Identify which cell holds the provided text, then report its (x, y) central coordinate. 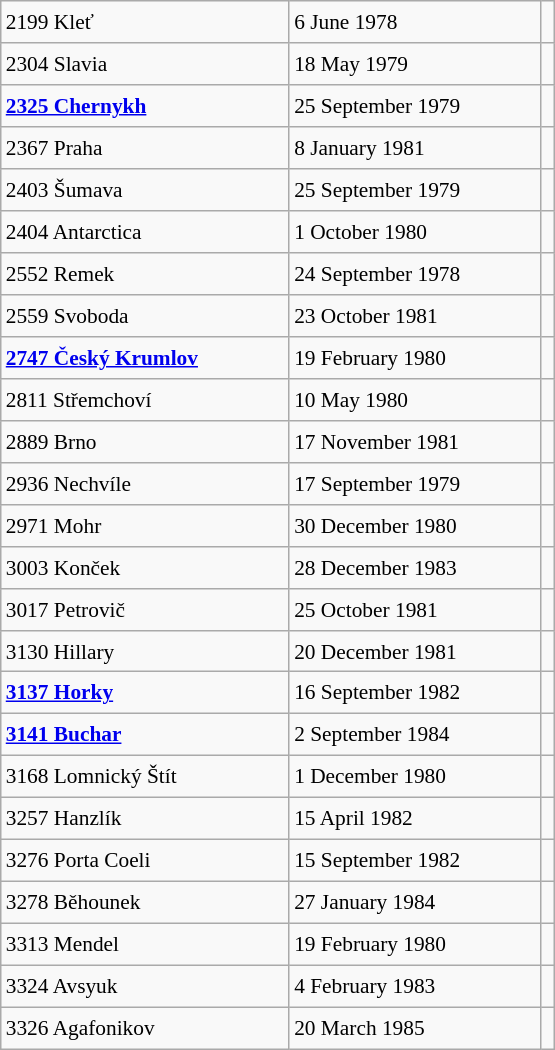
30 December 1980 (414, 525)
3130 Hillary (145, 651)
20 December 1981 (414, 651)
2559 Svoboda (145, 316)
4 February 1983 (414, 986)
20 March 1985 (414, 1028)
3017 Petrovič (145, 609)
15 September 1982 (414, 861)
2404 Antarctica (145, 232)
24 September 1978 (414, 274)
2403 Šumava (145, 190)
15 April 1982 (414, 819)
27 January 1984 (414, 903)
2304 Slavia (145, 64)
23 October 1981 (414, 316)
25 October 1981 (414, 609)
1 December 1980 (414, 777)
17 November 1981 (414, 441)
2971 Mohr (145, 525)
8 January 1981 (414, 148)
2936 Nechvíle (145, 483)
2199 Kleť (145, 22)
6 June 1978 (414, 22)
10 May 1980 (414, 399)
3324 Avsyuk (145, 986)
3003 Konček (145, 567)
2889 Brno (145, 441)
2325 Chernykh (145, 106)
3313 Mendel (145, 945)
2811 Střemchoví (145, 399)
18 May 1979 (414, 64)
3137 Horky (145, 693)
28 December 1983 (414, 567)
3278 Běhounek (145, 903)
2367 Praha (145, 148)
1 October 1980 (414, 232)
3168 Lomnický Štít (145, 777)
2 September 1984 (414, 735)
3326 Agafonikov (145, 1028)
17 September 1979 (414, 483)
2747 Český Krumlov (145, 358)
3141 Buchar (145, 735)
3276 Porta Coeli (145, 861)
3257 Hanzlík (145, 819)
16 September 1982 (414, 693)
2552 Remek (145, 274)
